Identify which cell holds the provided text, then report its (x, y) central coordinate. 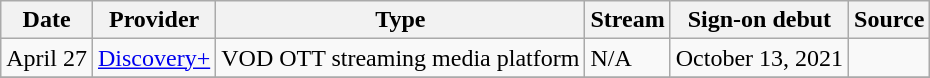
Discovery+ (154, 58)
VOD OTT streaming media platform (400, 58)
N/A (628, 58)
Date (47, 20)
Source (890, 20)
Type (400, 20)
Provider (154, 20)
October 13, 2021 (759, 58)
Stream (628, 20)
April 27 (47, 58)
Sign-on debut (759, 20)
